Search for the cell housing the specified text and yield its [X, Y] center coordinate. 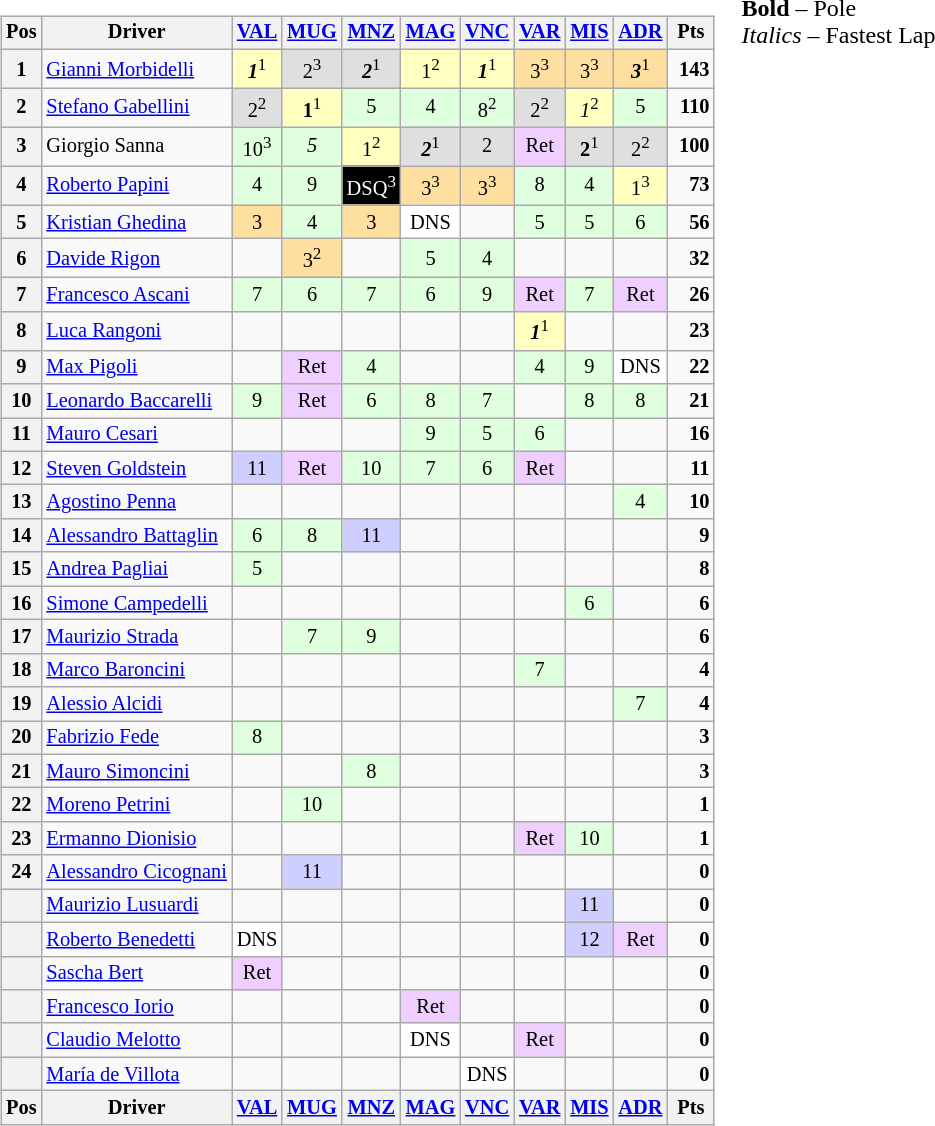
Roberto Benedetti [136, 939]
Maurizio Strada [136, 637]
Sascha Bert [136, 973]
26 [690, 295]
103 [257, 146]
Mauro Cesari [136, 435]
31 [640, 68]
Claudio Melotto [136, 1040]
Leonardo Baccarelli [136, 401]
Moreno Petrini [136, 805]
Max Pigoli [136, 367]
DSQ3 [372, 186]
Steven Goldstein [136, 468]
82 [487, 108]
Francesco Ascani [136, 295]
Alessandro Cicognani [136, 872]
Giorgio Sanna [136, 146]
15 [21, 569]
Marco Baroncini [136, 670]
Alessio Alcidi [136, 704]
Mauro Simoncini [136, 771]
Davide Rigon [136, 258]
14 [21, 536]
Fabrizio Fede [136, 738]
19 [21, 704]
Francesco Iorio [136, 1007]
24 [21, 872]
56 [690, 222]
17 [21, 637]
20 [21, 738]
Agostino Penna [136, 502]
Luca Rangoni [136, 330]
Maurizio Lusuardi [136, 906]
110 [690, 108]
Gianni Morbidelli [136, 68]
Alessandro Battaglin [136, 536]
Kristian Ghedina [136, 222]
Stefano Gabellini [136, 108]
Simone Campedelli [136, 603]
Andrea Pagliai [136, 569]
Ermanno Dionisio [136, 839]
100 [690, 146]
María de Villota [136, 1074]
Roberto Papini [136, 186]
73 [690, 186]
143 [690, 68]
18 [21, 670]
